Identify which cell holds the provided text, then report its [x, y] central coordinate. 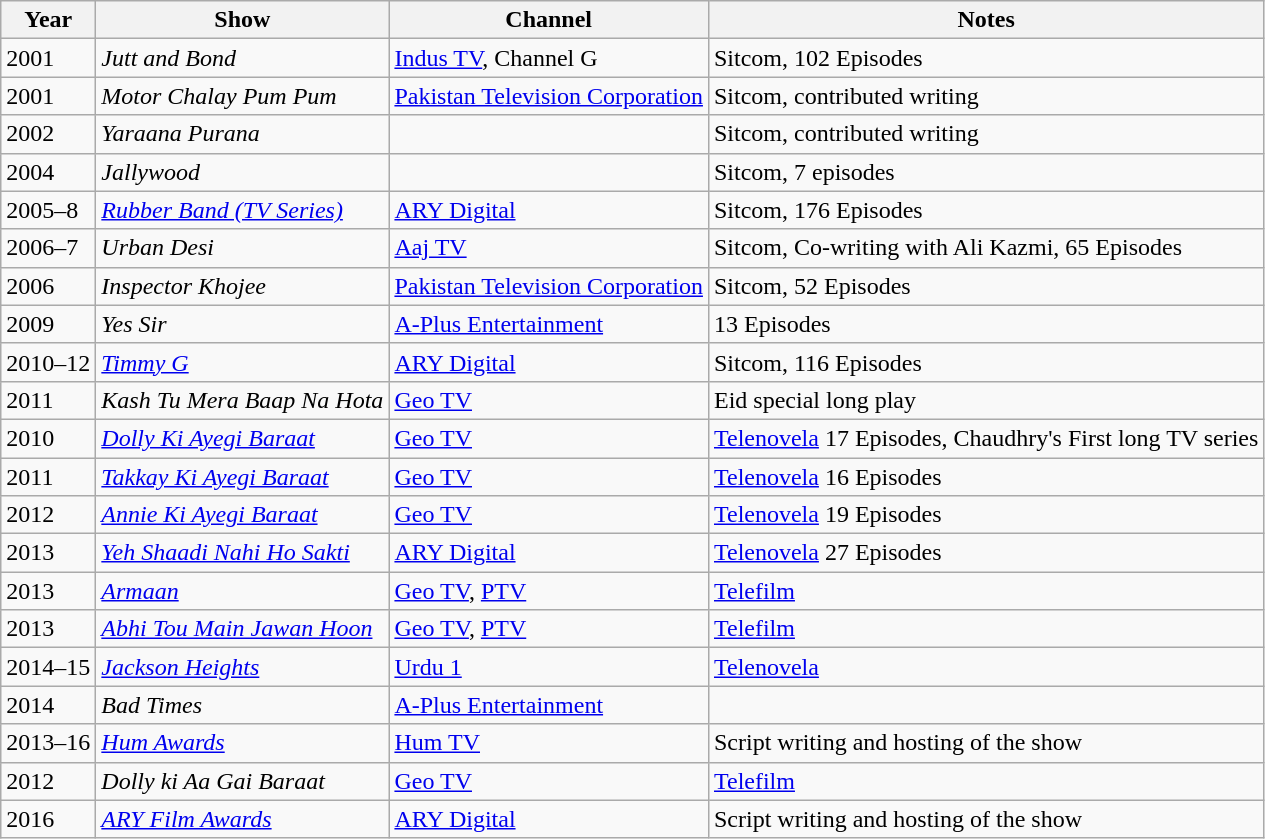
2009 [48, 324]
Sitcom, 52 Episodes [986, 286]
Dolly ki Aa Gai Baraat [242, 781]
Annie Ki Ayegi Baraat [242, 515]
Bad Times [242, 705]
Yaraana Purana [242, 134]
Show [242, 20]
Notes [986, 20]
Telenovela 17 Episodes, Chaudhry's First long TV series [986, 438]
Takkay Ki Ayegi Baraat [242, 477]
Yeh Shaadi Nahi Ho Sakti [242, 553]
Indus TV, Channel G [549, 58]
2014–15 [48, 667]
13 Episodes [986, 324]
Inspector Khojee [242, 286]
Jackson Heights [242, 667]
Sitcom, Co-writing with Ali Kazmi, 65 Episodes [986, 248]
Telenovela 27 Episodes [986, 553]
Kash Tu Mera Baap Na Hota [242, 400]
Rubber Band (TV Series) [242, 210]
Eid special long play [986, 400]
Hum TV [549, 743]
Telenovela 16 Episodes [986, 477]
2006–7 [48, 248]
Dolly Ki Ayegi Baraat [242, 438]
Aaj TV [549, 248]
2014 [48, 705]
Motor Chalay Pum Pum [242, 96]
2010–12 [48, 362]
2013–16 [48, 743]
Sitcom, 102 Episodes [986, 58]
Jutt and Bond [242, 58]
Sitcom, 176 Episodes [986, 210]
Sitcom, 7 episodes [986, 172]
Timmy G [242, 362]
2006 [48, 286]
Sitcom, 116 Episodes [986, 362]
Armaan [242, 591]
2005–8 [48, 210]
Channel [549, 20]
Year [48, 20]
2016 [48, 819]
Telenovela [986, 667]
ARY Film Awards [242, 819]
Urban Desi [242, 248]
Hum Awards [242, 743]
2010 [48, 438]
Abhi Tou Main Jawan Hoon [242, 629]
2004 [48, 172]
Yes Sir [242, 324]
2002 [48, 134]
Telenovela 19 Episodes [986, 515]
Jallywood [242, 172]
Urdu 1 [549, 667]
